Identify which cell holds the provided text, then report its (X, Y) central coordinate. 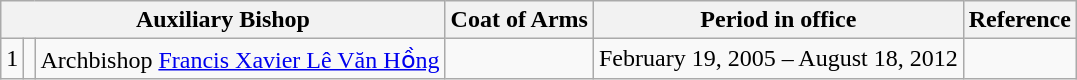
Reference (1020, 20)
February 19, 2005 – August 18, 2012 (778, 59)
Period in office (778, 20)
Auxiliary Bishop (223, 20)
Archbishop Francis Xavier Lê Văn Hồng (240, 59)
Coat of Arms (519, 20)
1 (12, 59)
